Identify which cell holds the provided text, then report its (x, y) central coordinate. 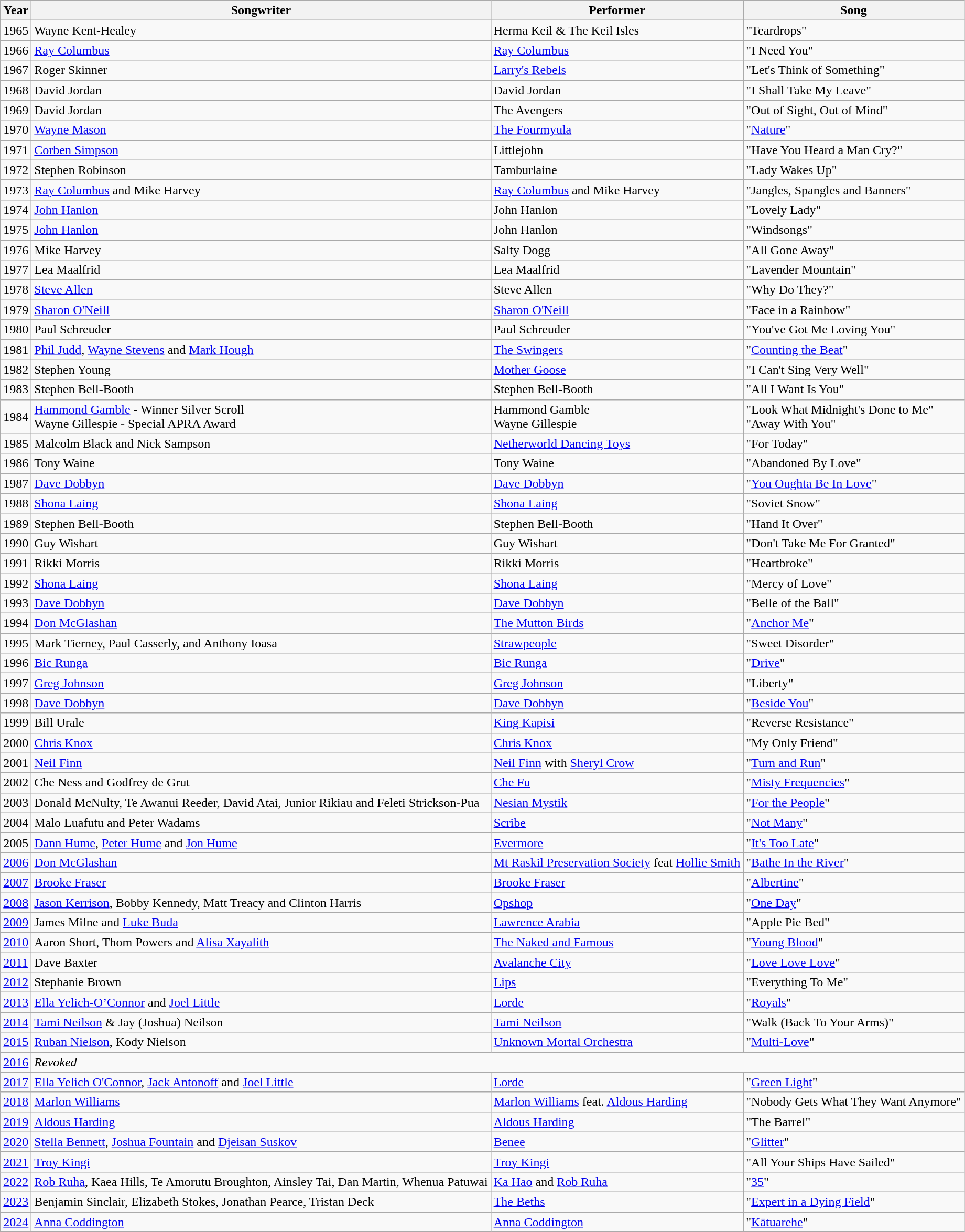
Jason Kerrison, Bobby Kennedy, Matt Treacy and Clinton Harris (261, 902)
"Glitter" (853, 1142)
Aaron Short, Thom Powers and Alisa Xayalith (261, 943)
1995 (16, 643)
Marlon Williams feat. Aldous Harding (617, 1102)
1969 (16, 110)
1968 (16, 90)
James Milne and Luke Buda (261, 923)
1979 (16, 310)
"Young Blood" (853, 943)
Mt Raskil Preservation Society feat Hollie Smith (617, 862)
"Not Many" (853, 823)
"Misty Frequencies" (853, 783)
Neil Finn (261, 763)
2011 (16, 963)
2017 (16, 1082)
2003 (16, 803)
Corben Simpson (261, 150)
Neil Finn with Sheryl Crow (617, 763)
Year (16, 10)
Ruban Nielson, Kody Nielson (261, 1042)
King Kapisi (617, 723)
"Expert in a Dying Field" (853, 1202)
Lips (617, 982)
"My Only Friend" (853, 743)
1967 (16, 70)
Hammond Gamble - Winner Silver ScrollWayne Gillespie - Special APRA Award (261, 416)
"Lady Wakes Up" (853, 170)
Performer (617, 10)
The Beths (617, 1202)
"All Your Ships Have Sailed" (853, 1162)
"Face in a Rainbow" (853, 310)
Marlon Williams (261, 1102)
Avalanche City (617, 963)
The Mutton Birds (617, 623)
1972 (16, 170)
1986 (16, 463)
Opshop (617, 902)
1989 (16, 523)
1966 (16, 50)
"Drive" (853, 663)
1980 (16, 330)
"Beside You" (853, 703)
"Belle of the Ball" (853, 603)
1965 (16, 30)
"You've Got Me Loving You" (853, 330)
1994 (16, 623)
"You Oughta Be In Love" (853, 483)
The Naked and Famous (617, 943)
1985 (16, 444)
Song (853, 10)
Tami Neilson & Jay (Joshua) Neilson (261, 1022)
"Love Love Love" (853, 963)
Herma Keil & The Keil Isles (617, 30)
2001 (16, 763)
Malcolm Black and Nick Sampson (261, 444)
Evermore (617, 842)
The Swingers (617, 350)
"The Barrel" (853, 1122)
"Nature" (853, 130)
Nesian Mystik (617, 803)
Unknown Mortal Orchestra (617, 1042)
2022 (16, 1182)
Mike Harvey (261, 250)
Scribe (617, 823)
"Sweet Disorder" (853, 643)
2014 (16, 1022)
"Why Do They?" (853, 290)
"Multi-Love" (853, 1042)
"Heartbroke" (853, 563)
2021 (16, 1162)
Larry's Rebels (617, 70)
1976 (16, 250)
"Counting the Beat" (853, 350)
Songwriter (261, 10)
1997 (16, 683)
"Turn and Run" (853, 763)
"Look What Midnight's Done to Me""Away With You" (853, 416)
Dave Baxter (261, 963)
1978 (16, 290)
1984 (16, 416)
"I Need You" (853, 50)
Che Ness and Godfrey de Grut (261, 783)
"Lavender Mountain" (853, 270)
2024 (16, 1222)
2015 (16, 1042)
1999 (16, 723)
2023 (16, 1202)
"Out of Sight, Out of Mind" (853, 110)
"For Today" (853, 444)
2008 (16, 902)
Wayne Mason (261, 130)
"Albertine" (853, 882)
"Lovely Lady" (853, 210)
Malo Luafutu and Peter Wadams (261, 823)
1974 (16, 210)
Dann Hume, Peter Hume and Jon Hume (261, 842)
2010 (16, 943)
1993 (16, 603)
"Nobody Gets What They Want Anymore" (853, 1102)
"Jangles, Spangles and Banners" (853, 190)
Roger Skinner (261, 70)
"Mercy of Love" (853, 583)
Strawpeople (617, 643)
Tami Neilson (617, 1022)
Salty Dogg (617, 250)
Stephen Young (261, 370)
Che Fu (617, 783)
Revoked (498, 1062)
"I Shall Take My Leave" (853, 90)
"Royals" (853, 1002)
Tamburlaine (617, 170)
1973 (16, 190)
2019 (16, 1122)
Hammond GambleWayne Gillespie (617, 416)
"Reverse Resistance" (853, 723)
Donald McNulty, Te Awanui Reeder, David Atai, Junior Rikiau and Feleti Strickson-Pua (261, 803)
Stephen Robinson (261, 170)
Mother Goose (617, 370)
2013 (16, 1002)
"Bathe In the River" (853, 862)
"All I Want Is You" (853, 390)
Stephanie Brown (261, 982)
"All Gone Away" (853, 250)
"Everything To Me" (853, 982)
1991 (16, 563)
"For the People" (853, 803)
The Avengers (617, 110)
"Liberty" (853, 683)
1998 (16, 703)
2000 (16, 743)
Benee (617, 1142)
1975 (16, 230)
1970 (16, 130)
1987 (16, 483)
1996 (16, 663)
Rob Ruha, Kaea Hills, Te Amorutu Broughton, Ainsley Tai, Dan Martin, Whenua Patuwai (261, 1182)
2007 (16, 882)
1983 (16, 390)
1981 (16, 350)
1988 (16, 503)
"Anchor Me" (853, 623)
1990 (16, 543)
1992 (16, 583)
2020 (16, 1142)
"Kātuarehe" (853, 1222)
"Windsongs" (853, 230)
2006 (16, 862)
"Green Light" (853, 1082)
Phil Judd, Wayne Stevens and Mark Hough (261, 350)
"Hand It Over" (853, 523)
2012 (16, 982)
"Teardrops" (853, 30)
1982 (16, 370)
2018 (16, 1102)
"Don't Take Me For Granted" (853, 543)
2005 (16, 842)
Ella Yelich O'Connor, Jack Antonoff and Joel Little (261, 1082)
"One Day" (853, 902)
"Have You Heard a Man Cry?" (853, 150)
"Abandoned By Love" (853, 463)
Ella Yelich-O’Connor and Joel Little (261, 1002)
2002 (16, 783)
Stella Bennett, Joshua Fountain and Djeisan Suskov (261, 1142)
Bill Urale (261, 723)
Wayne Kent-Healey (261, 30)
"Walk (Back To Your Arms)" (853, 1022)
2004 (16, 823)
2016 (16, 1062)
Ka Hao and Rob Ruha (617, 1182)
"Apple Pie Bed" (853, 923)
"Let's Think of Something" (853, 70)
1971 (16, 150)
Mark Tierney, Paul Casserly, and Anthony Ioasa (261, 643)
The Fourmyula (617, 130)
Netherworld Dancing Toys (617, 444)
1977 (16, 270)
Benjamin Sinclair, Elizabeth Stokes, Jonathan Pearce, Tristan Deck (261, 1202)
"It's Too Late" (853, 842)
2009 (16, 923)
Littlejohn (617, 150)
"Soviet Snow" (853, 503)
"35" (853, 1182)
"I Can't Sing Very Well" (853, 370)
Lawrence Arabia (617, 923)
